Provide the [x, y] coordinate of the cell's center where the given text is located.  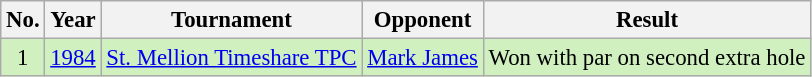
Tournament [232, 20]
Year [73, 20]
Opponent [422, 20]
St. Mellion Timeshare TPC [232, 58]
Won with par on second extra hole [647, 58]
No. [23, 20]
1984 [73, 58]
Result [647, 20]
Mark James [422, 58]
1 [23, 58]
